For the text-containing cell, return its midpoint in [X, Y] coordinate format. 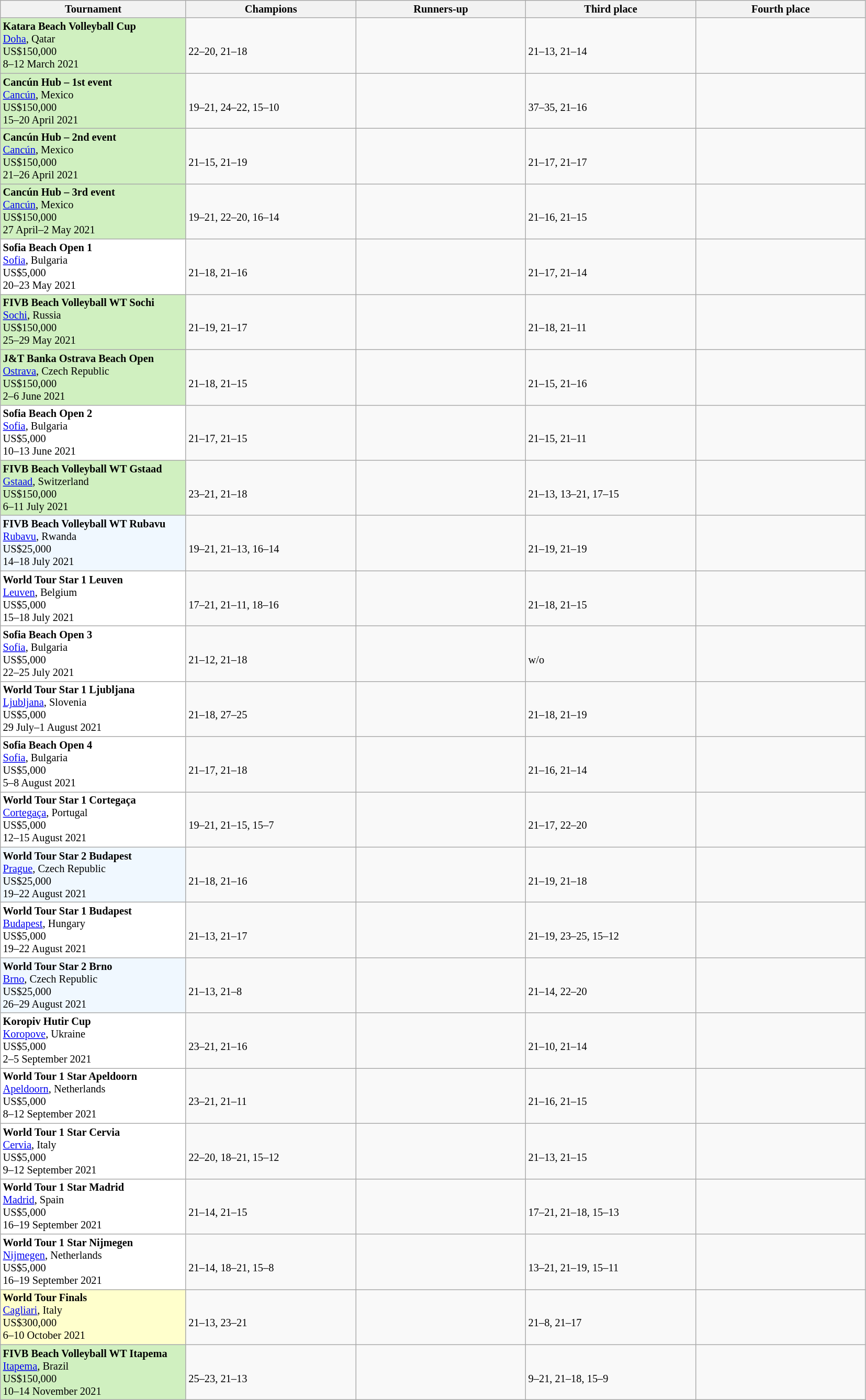
21–18, 21–11 [611, 322]
19–21, 21–15, 15–7 [271, 819]
21–8, 21–17 [611, 1317]
World Tour FinalsCagliari, ItalyUS$300,0006–10 October 2021 [93, 1317]
Sofia Beach Open 2Sofia, BulgariaUS$5,00010–13 June 2021 [93, 433]
World Tour Star 1 BudapestBudapest, HungaryUS$5,00019–22 August 2021 [93, 930]
21–19, 23–25, 15–12 [611, 930]
Koropiv Hutir CupKoropove, UkraineUS$5,0002–5 September 2021 [93, 1041]
FIVB Beach Volleyball WT SochiSochi, RussiaUS$150,00025–29 May 2021 [93, 322]
21–17, 21–17 [611, 156]
21–17, 22–20 [611, 819]
19–21, 21–13, 16–14 [271, 543]
21–19, 21–19 [611, 543]
21–15, 21–16 [611, 377]
21–18, 27–25 [271, 709]
21–15, 21–11 [611, 433]
Third place [611, 9]
21–19, 21–18 [611, 875]
13–21, 21–19, 15–11 [611, 1261]
21–13, 21–14 [611, 46]
21–13, 21–8 [271, 985]
25–23, 21–13 [271, 1372]
21–16, 21–14 [611, 764]
21–18, 21–19 [611, 709]
Cancún Hub – 1st eventCancún, MexicoUS$150,00015–20 April 2021 [93, 101]
World Tour 1 Star CerviaCervia, ItalyUS$5,0009–12 September 2021 [93, 1151]
21–17, 21–18 [271, 764]
World Tour 1 Star MadridMadrid, SpainUS$5,00016–19 September 2021 [93, 1206]
22–20, 18–21, 15–12 [271, 1151]
21–14, 21–15 [271, 1206]
Cancún Hub – 2nd eventCancún, MexicoUS$150,00021–26 April 2021 [93, 156]
21–13, 21–17 [271, 930]
World Tour 1 Star ApeldoornApeldoorn, NetherlandsUS$5,0008–12 September 2021 [93, 1096]
World Tour 1 Star NijmegenNijmegen, NetherlandsUS$5,00016–19 September 2021 [93, 1261]
World Tour Star 2 BudapestPrague, Czech RepublicUS$25,00019–22 August 2021 [93, 875]
Cancún Hub – 3rd eventCancún, MexicoUS$150,00027 April–2 May 2021 [93, 211]
w/o [611, 653]
21–19, 21–17 [271, 322]
World Tour Star 1 LjubljanaLjubljana, SloveniaUS$5,00029 July–1 August 2021 [93, 709]
23–21, 21–16 [271, 1041]
Tournament [93, 9]
17–21, 21–11, 18–16 [271, 599]
37–35, 21–16 [611, 101]
Runners-up [441, 9]
Sofia Beach Open 1Sofia, BulgariaUS$5,00020–23 May 2021 [93, 267]
Sofia Beach Open 4Sofia, BulgariaUS$5,0005–8 August 2021 [93, 764]
19–21, 22–20, 16–14 [271, 211]
21–14, 18–21, 15–8 [271, 1261]
21–14, 22–20 [611, 985]
FIVB Beach Volleyball WT GstaadGstaad, SwitzerlandUS$150,0006–11 July 2021 [93, 488]
22–20, 21–18 [271, 46]
J&T Banka Ostrava Beach OpenOstrava, Czech RepublicUS$150,0002–6 June 2021 [93, 377]
21–13, 13–21, 17–15 [611, 488]
FIVB Beach Volleyball WT RubavuRubavu, RwandaUS$25,00014–18 July 2021 [93, 543]
World Tour Star 2 BrnoBrno, Czech RepublicUS$25,00026–29 August 2021 [93, 985]
21–17, 21–14 [611, 267]
World Tour Star 1 CortegaçaCortegaça, PortugalUS$5,00012–15 August 2021 [93, 819]
Sofia Beach Open 3Sofia, BulgariaUS$5,00022–25 July 2021 [93, 653]
Katara Beach Volleyball CupDoha, QatarUS$150,0008–12 March 2021 [93, 46]
FIVB Beach Volleyball WT ItapemaItapema, BrazilUS$150,00010–14 November 2021 [93, 1372]
21–12, 21–18 [271, 653]
23–21, 21–11 [271, 1096]
21–17, 21–15 [271, 433]
19–21, 24–22, 15–10 [271, 101]
21–13, 21–15 [611, 1151]
23–21, 21–18 [271, 488]
21–15, 21–19 [271, 156]
17–21, 21–18, 15–13 [611, 1206]
9–21, 21–18, 15–9 [611, 1372]
Fourth place [781, 9]
21–13, 23–21 [271, 1317]
World Tour Star 1 LeuvenLeuven, BelgiumUS$5,00015–18 July 2021 [93, 599]
21–10, 21–14 [611, 1041]
Champions [271, 9]
